Capture the cell that displays the provided text and extract its [x, y] central coordinate. 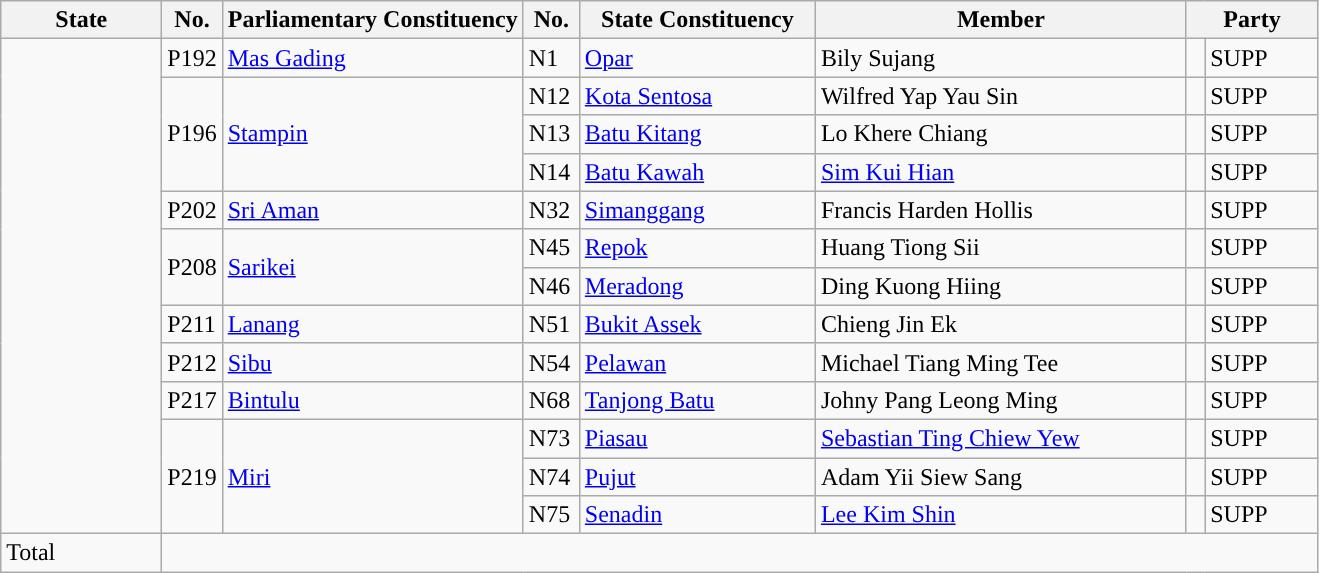
Sebastian Ting Chiew Yew [1000, 438]
Opar [697, 58]
Sri Aman [372, 210]
Repok [697, 248]
N14 [551, 172]
Ding Kuong Hiing [1000, 286]
State Constituency [697, 20]
Michael Tiang Ming Tee [1000, 362]
Sim Kui Hian [1000, 172]
Wilfred Yap Yau Sin [1000, 96]
Total [82, 553]
State [82, 20]
Party [1252, 20]
Pujut [697, 477]
Pelawan [697, 362]
Tanjong Batu [697, 400]
N51 [551, 324]
P196 [192, 134]
P217 [192, 400]
N74 [551, 477]
Sarikei [372, 267]
Parliamentary Constituency [372, 20]
P219 [192, 476]
Johny Pang Leong Ming [1000, 400]
Member [1000, 20]
P208 [192, 267]
Kota Sentosa [697, 96]
Sibu [372, 362]
Simanggang [697, 210]
N32 [551, 210]
Batu Kawah [697, 172]
Mas Gading [372, 58]
Lo Khere Chiang [1000, 134]
Senadin [697, 515]
Lanang [372, 324]
Bintulu [372, 400]
Adam Yii Siew Sang [1000, 477]
N54 [551, 362]
Piasau [697, 438]
N75 [551, 515]
P202 [192, 210]
Francis Harden Hollis [1000, 210]
Huang Tiong Sii [1000, 248]
Stampin [372, 134]
N13 [551, 134]
N68 [551, 400]
Lee Kim Shin [1000, 515]
P212 [192, 362]
N1 [551, 58]
P192 [192, 58]
N73 [551, 438]
N46 [551, 286]
P211 [192, 324]
Batu Kitang [697, 134]
Bukit Assek [697, 324]
N12 [551, 96]
Meradong [697, 286]
N45 [551, 248]
Bily Sujang [1000, 58]
Chieng Jin Ek [1000, 324]
Miri [372, 476]
